Provide the (x, y) coordinate of the cell's center where the given text is located.  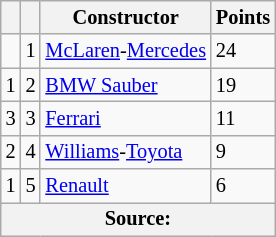
19 (243, 85)
Source: (138, 219)
Renault (125, 186)
Points (243, 17)
11 (243, 118)
McLaren-Mercedes (125, 51)
Constructor (125, 17)
24 (243, 51)
Williams-Toyota (125, 152)
4 (31, 152)
5 (31, 186)
6 (243, 186)
BMW Sauber (125, 85)
9 (243, 152)
Ferrari (125, 118)
